Detect which cell encompasses the target text, then output its (X, Y) center coordinate. 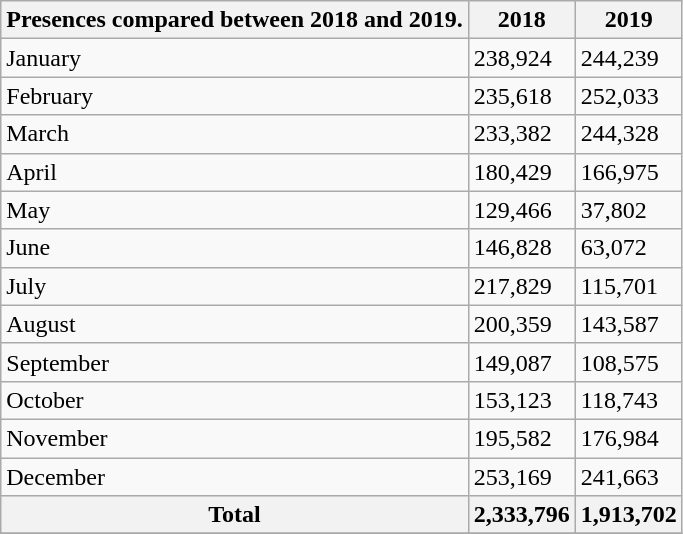
December (234, 477)
Total (234, 515)
October (234, 400)
166,975 (628, 172)
2,333,796 (522, 515)
200,359 (522, 324)
March (234, 134)
August (234, 324)
244,328 (628, 134)
233,382 (522, 134)
January (234, 58)
241,663 (628, 477)
108,575 (628, 362)
146,828 (522, 248)
217,829 (522, 286)
1,913,702 (628, 515)
Presences compared between 2018 and 2019. (234, 20)
149,087 (522, 362)
November (234, 438)
2019 (628, 20)
235,618 (522, 96)
37,802 (628, 210)
252,033 (628, 96)
63,072 (628, 248)
253,169 (522, 477)
195,582 (522, 438)
July (234, 286)
143,587 (628, 324)
153,123 (522, 400)
2018 (522, 20)
244,239 (628, 58)
115,701 (628, 286)
180,429 (522, 172)
February (234, 96)
June (234, 248)
176,984 (628, 438)
238,924 (522, 58)
September (234, 362)
May (234, 210)
118,743 (628, 400)
April (234, 172)
129,466 (522, 210)
